Return (x, y) of the center of cell containing provided text 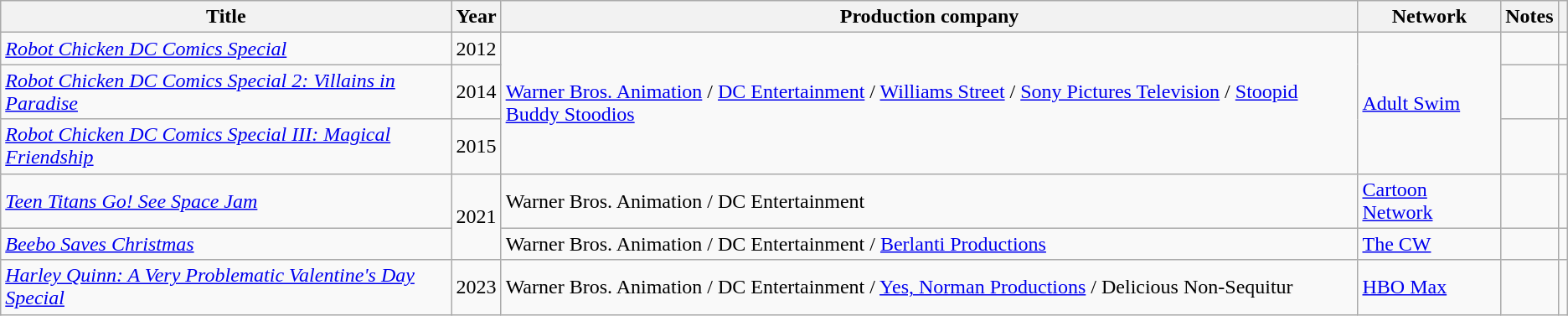
Network (1429, 17)
The CW (1429, 244)
2015 (476, 146)
Robot Chicken DC Comics Special 2: Villains in Paradise (226, 92)
Harley Quinn: A Very Problematic Valentine's Day Special (226, 287)
Teen Titans Go! See Space Jam (226, 201)
HBO Max (1429, 287)
Warner Bros. Animation / DC Entertainment / Yes, Norman Productions / Delicious Non-Sequitur (930, 287)
Notes (1529, 17)
Production company (930, 17)
Title (226, 17)
2021 (476, 216)
Warner Bros. Animation / DC Entertainment / Williams Street / Sony Pictures Television / Stoopid Buddy Stoodios (930, 103)
Adult Swim (1429, 103)
Warner Bros. Animation / DC Entertainment / Berlanti Productions (930, 244)
Warner Bros. Animation / DC Entertainment (930, 201)
Cartoon Network (1429, 201)
2023 (476, 287)
2012 (476, 49)
Beebo Saves Christmas (226, 244)
Robot Chicken DC Comics Special III: Magical Friendship (226, 146)
Robot Chicken DC Comics Special (226, 49)
2014 (476, 92)
Year (476, 17)
